Pinpoint the cell where the given text exists, returning its [X, Y] midpoint coordinate. 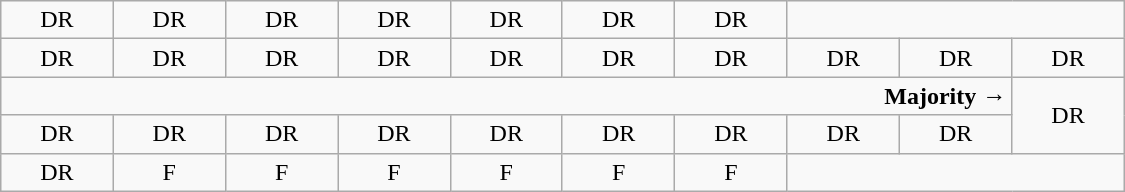
Majority → [506, 96]
